Capture the cell that displays the provided text and extract its [X, Y] central coordinate. 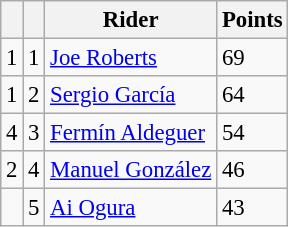
43 [252, 208]
69 [252, 58]
Fermín Aldeguer [131, 133]
Rider [131, 20]
Ai Ogura [131, 208]
Points [252, 20]
54 [252, 133]
Sergio García [131, 95]
Manuel González [131, 170]
46 [252, 170]
64 [252, 95]
5 [34, 208]
Joe Roberts [131, 58]
3 [34, 133]
